For the text-containing cell, return its midpoint in [x, y] coordinate format. 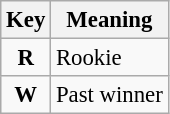
W [26, 95]
Key [26, 20]
Meaning [110, 20]
Past winner [110, 95]
R [26, 58]
Rookie [110, 58]
